Provide the [X, Y] coordinate of the cell's center where the given text is located.  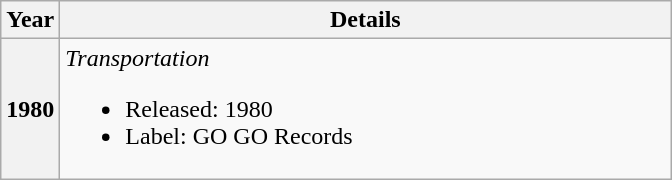
Year [30, 20]
1980 [30, 109]
Details [366, 20]
TransportationReleased: 1980Label: GO GO Records [366, 109]
